Search for the cell housing the specified text and yield its (x, y) center coordinate. 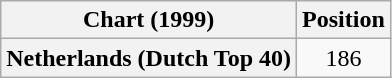
Chart (1999) (149, 20)
Position (344, 20)
Netherlands (Dutch Top 40) (149, 58)
186 (344, 58)
